Search for the cell housing the specified text and yield its [x, y] center coordinate. 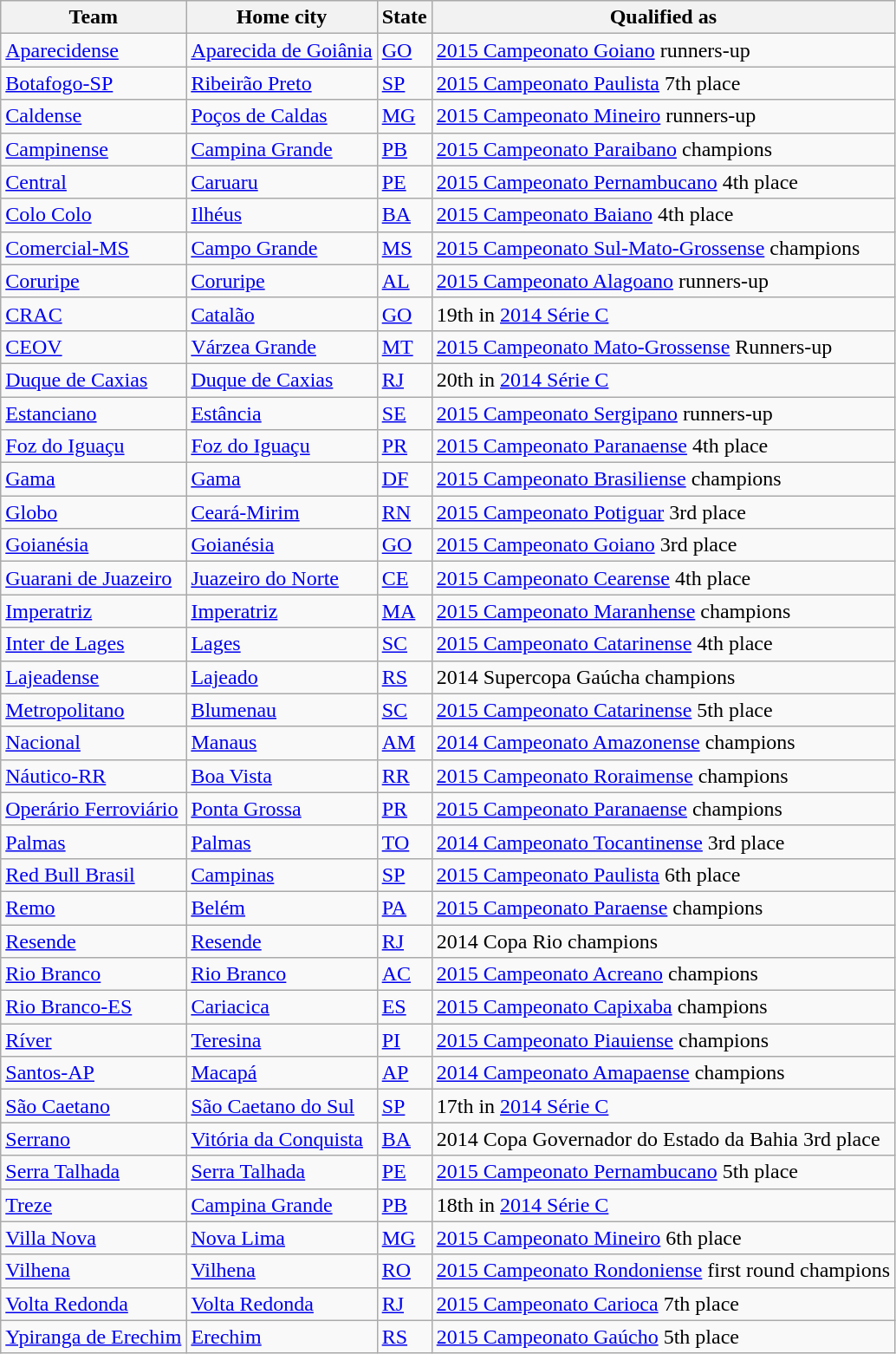
Remo [94, 908]
Lajeadense [94, 677]
Ilhéus [282, 215]
Teresina [282, 1040]
Manaus [282, 743]
Metropolitano [94, 710]
2014 Copa Rio champions [663, 941]
Colo Colo [94, 215]
2015 Campeonato Acreano champions [663, 974]
2015 Campeonato Goiano 3rd place [663, 545]
Poços de Caldas [282, 116]
Estância [282, 413]
Rio Branco-ES [94, 1007]
Globo [94, 512]
Santos-AP [94, 1073]
MT [404, 347]
2015 Campeonato Paulista 6th place [663, 875]
Guarani de Juazeiro [94, 578]
Red Bull Brasil [94, 875]
Nova Lima [282, 1238]
TO [404, 842]
2015 Campeonato Alagoano runners-up [663, 281]
2014 Copa Governador do Estado da Bahia 3rd place [663, 1139]
Villa Nova [94, 1238]
2014 Campeonato Amazonense champions [663, 743]
CE [404, 578]
Inter de Lages [94, 644]
2015 Campeonato Mineiro runners-up [663, 116]
Boa Vista [282, 776]
Blumenau [282, 710]
2014 Campeonato Tocantinense 3rd place [663, 842]
2015 Campeonato Paraense champions [663, 908]
Botafogo-SP [94, 83]
2015 Campeonato Maranhense champions [663, 611]
Campo Grande [282, 248]
Belém [282, 908]
PA [404, 908]
2015 Campeonato Mato-Grossense Runners-up [663, 347]
2015 Campeonato Roraimense champions [663, 776]
DF [404, 479]
2015 Campeonato Potiguar 3rd place [663, 512]
2015 Campeonato Piauiense champions [663, 1040]
Cariacica [282, 1007]
Ribeirão Preto [282, 83]
2015 Campeonato Sergipano runners-up [663, 413]
Náutico-RR [94, 776]
Juazeiro do Norte [282, 578]
Ypiranga de Erechim [94, 1337]
Treze [94, 1205]
2015 Campeonato Capixaba champions [663, 1007]
AC [404, 974]
ES [404, 1007]
Lages [282, 644]
São Caetano [94, 1106]
Team [94, 17]
18th in 2014 Série C [663, 1205]
2015 Campeonato Baiano 4th place [663, 215]
State [404, 17]
Caruaru [282, 182]
CEOV [94, 347]
PI [404, 1040]
Ceará-Mirim [282, 512]
Erechim [282, 1337]
Macapá [282, 1073]
2015 Campeonato Catarinense 5th place [663, 710]
Estanciano [94, 413]
2015 Campeonato Carioca 7th place [663, 1304]
SE [404, 413]
Campinense [94, 149]
Campinas [282, 875]
2015 Campeonato Paraibano champions [663, 149]
2015 Campeonato Paulista 7th place [663, 83]
2015 Campeonato Brasiliense champions [663, 479]
AP [404, 1073]
Serrano [94, 1139]
Ríver [94, 1040]
2015 Campeonato Sul-Mato-Grossense champions [663, 248]
Central [94, 182]
2015 Campeonato Mineiro 6th place [663, 1238]
19th in 2014 Série C [663, 314]
17th in 2014 Série C [663, 1106]
2015 Campeonato Goiano runners-up [663, 50]
2015 Campeonato Pernambucano 5th place [663, 1172]
2015 Campeonato Paranaense champions [663, 809]
RN [404, 512]
AL [404, 281]
2015 Campeonato Cearense 4th place [663, 578]
MS [404, 248]
Caldense [94, 116]
Aparecida de Goiânia [282, 50]
Nacional [94, 743]
Home city [282, 17]
Várzea Grande [282, 347]
2014 Campeonato Amapaense champions [663, 1073]
Operário Ferroviário [94, 809]
RO [404, 1271]
Aparecidense [94, 50]
Vitória da Conquista [282, 1139]
2015 Campeonato Paranaense 4th place [663, 446]
Comercial-MS [94, 248]
2015 Campeonato Catarinense 4th place [663, 644]
CRAC [94, 314]
AM [404, 743]
São Caetano do Sul [282, 1106]
Ponta Grossa [282, 809]
2015 Campeonato Pernambucano 4th place [663, 182]
Lajeado [282, 677]
2015 Campeonato Gaúcho 5th place [663, 1337]
2015 Campeonato Rondoniense first round champions [663, 1271]
Catalão [282, 314]
2014 Supercopa Gaúcha champions [663, 677]
RR [404, 776]
20th in 2014 Série C [663, 380]
MA [404, 611]
Qualified as [663, 17]
